Identify which cell holds the provided text, then report its [X, Y] central coordinate. 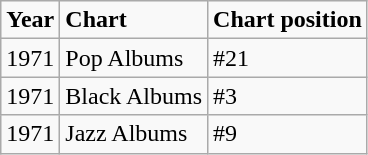
Black Albums [134, 96]
#21 [288, 58]
Chart position [288, 20]
Jazz Albums [134, 134]
#3 [288, 96]
#9 [288, 134]
Chart [134, 20]
Year [30, 20]
Pop Albums [134, 58]
